Return (x, y) of the center of cell containing provided text 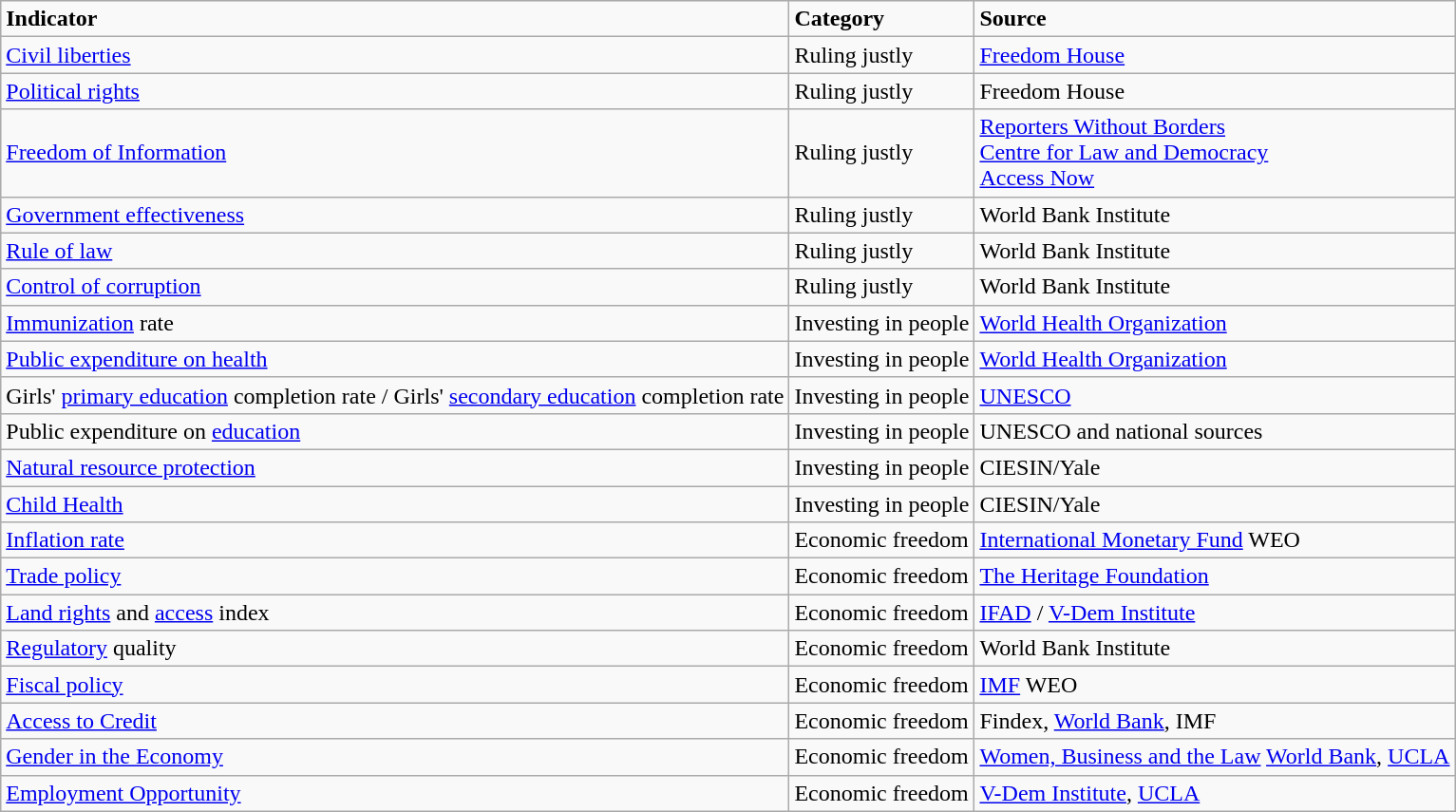
Freedom of Information (395, 153)
UNESCO and national sources (1215, 431)
Natural resource protection (395, 467)
V-Dem Institute, UCLA (1215, 793)
IMF WEO (1215, 685)
Source (1215, 19)
Gender in the Economy (395, 757)
Inflation rate (395, 540)
Public expenditure on health (395, 359)
Control of corruption (395, 287)
IFAD / V-Dem Institute (1215, 613)
Reporters Without BordersCentre for Law and DemocracyAccess Now (1215, 153)
Regulatory quality (395, 649)
The Heritage Foundation (1215, 576)
UNESCO (1215, 395)
Rule of law (395, 251)
Girls' primary education completion rate / Girls' secondary education completion rate (395, 395)
Women, Business and the Law World Bank, UCLA (1215, 757)
Category (881, 19)
Trade policy (395, 576)
Fiscal policy (395, 685)
Child Health (395, 504)
Land rights and access index (395, 613)
Indicator (395, 19)
Government effectiveness (395, 215)
Public expenditure on education (395, 431)
Political rights (395, 91)
Employment Opportunity (395, 793)
Civil liberties (395, 55)
Access to Credit (395, 721)
Findex, World Bank, IMF (1215, 721)
Immunization rate (395, 323)
International Monetary Fund WEO (1215, 540)
